Locate the cell with the specified text and output its (x, y) center coordinate. 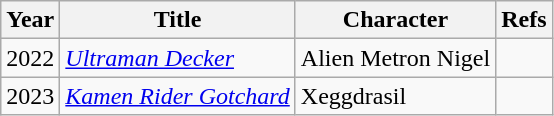
Ultraman Decker (178, 58)
Title (178, 20)
Alien Metron Nigel (395, 58)
Kamen Rider Gotchard (178, 96)
Year (30, 20)
2022 (30, 58)
Character (395, 20)
Xeggdrasil (395, 96)
Refs (524, 20)
2023 (30, 96)
